Locate the cell with the specified text and output its (x, y) center coordinate. 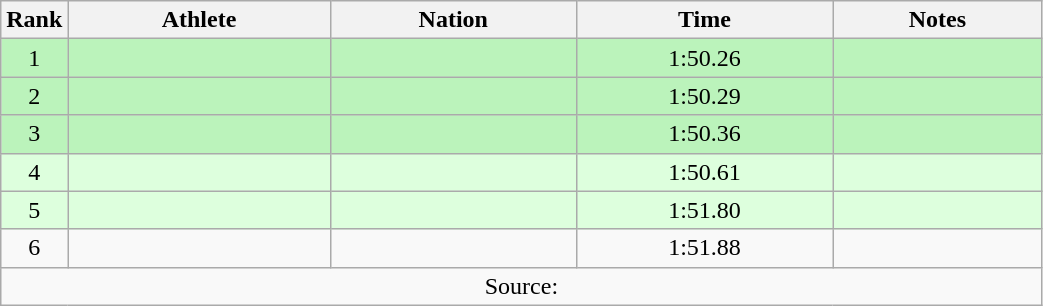
1:50.36 (704, 134)
Notes (938, 20)
5 (34, 210)
1:50.61 (704, 172)
4 (34, 172)
1 (34, 58)
3 (34, 134)
Nation (453, 20)
Athlete (199, 20)
1:51.80 (704, 210)
6 (34, 248)
Rank (34, 20)
Source: (522, 286)
1:50.26 (704, 58)
Time (704, 20)
2 (34, 96)
1:51.88 (704, 248)
1:50.29 (704, 96)
